Identify which cell holds the provided text, then report its (X, Y) central coordinate. 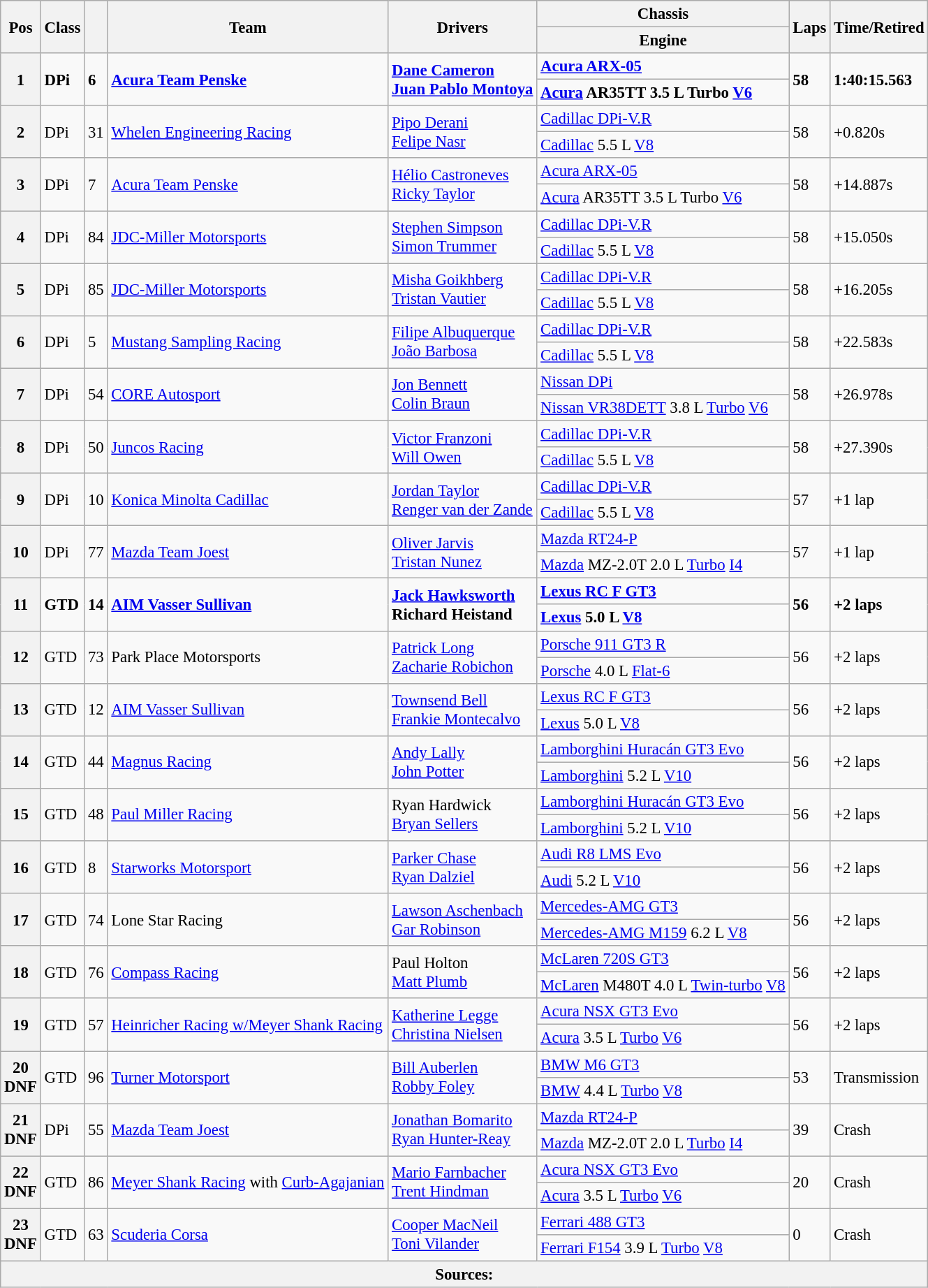
Dane Cameron Juan Pablo Montoya (462, 80)
63 (96, 1235)
18 (21, 972)
23DNF (21, 1235)
Victor Franzoni Will Owen (462, 447)
Class (63, 27)
Parker Chase Ryan Dalziel (462, 868)
Meyer Shank Racing with Curb-Agajanian (248, 1182)
Juncos Racing (248, 447)
85 (96, 289)
Mercedes-AMG M159 6.2 L V8 (663, 933)
53 (810, 1077)
Ferrari F154 3.9 L Turbo V8 (663, 1248)
Porsche 4.0 L Flat-6 (663, 671)
39 (810, 1130)
Katherine Legge Christina Nielsen (462, 1025)
Porsche 911 GT3 R (663, 644)
Jon Bennett Colin Braun (462, 394)
Starworks Motorsport (248, 868)
McLaren 720S GT3 (663, 959)
Jack Hawksworth Richard Heistand (462, 605)
Stephen Simpson Simon Trummer (462, 237)
Team (248, 27)
Oliver Jarvis Tristan Nunez (462, 552)
50 (96, 447)
0 (810, 1235)
CORE Autosport (248, 394)
Hélio Castroneves Ricky Taylor (462, 184)
21DNF (21, 1130)
Pos (21, 27)
Time/Retired (879, 27)
BMW M6 GT3 (663, 1064)
86 (96, 1182)
55 (96, 1130)
Mustang Sampling Racing (248, 342)
Mercedes-AMG GT3 (663, 907)
Lone Star Racing (248, 919)
+14.887s (879, 184)
44 (96, 763)
1:40:15.563 (879, 80)
31 (96, 131)
Townsend Bell Frankie Montecalvo (462, 710)
16 (21, 868)
Drivers (462, 27)
Audi 5.2 L V10 (663, 881)
Filipe Albuquerque João Barbosa (462, 342)
1 (21, 80)
Ferrari 488 GT3 (663, 1222)
9 (21, 500)
77 (96, 552)
Ryan Hardwick Bryan Sellers (462, 814)
Pipo Derani Felipe Nasr (462, 131)
15 (21, 814)
+26.978s (879, 394)
Park Place Motorsports (248, 657)
McLaren M480T 4.0 L Twin-turbo V8 (663, 986)
Andy Lally John Potter (462, 763)
Nissan DPi (663, 381)
3 (21, 184)
Laps (810, 27)
Compass Racing (248, 972)
20DNF (21, 1077)
+22.583s (879, 342)
Audi R8 LMS Evo (663, 854)
Misha Goikhberg Tristan Vautier (462, 289)
+27.390s (879, 447)
+15.050s (879, 237)
Transmission (879, 1077)
Patrick Long Zacharie Robichon (462, 657)
Bill Auberlen Robby Foley (462, 1077)
Sources: (464, 1274)
96 (96, 1077)
Nissan VR38DETT 3.8 L Turbo V6 (663, 408)
Lawson Aschenbach Gar Robinson (462, 919)
54 (96, 394)
Mario Farnbacher Trent Hindman (462, 1182)
BMW 4.4 L Turbo V8 (663, 1090)
Heinricher Racing w/Meyer Shank Racing (248, 1025)
76 (96, 972)
19 (21, 1025)
Scuderia Corsa (248, 1235)
Whelen Engineering Racing (248, 131)
4 (21, 237)
Turner Motorsport (248, 1077)
Jonathan Bomarito Ryan Hunter-Reay (462, 1130)
74 (96, 919)
13 (21, 710)
+0.820s (879, 131)
Jordan Taylor Renger van der Zande (462, 500)
20 (810, 1182)
48 (96, 814)
11 (21, 605)
2 (21, 131)
84 (96, 237)
73 (96, 657)
17 (21, 919)
Engine (663, 41)
Magnus Racing (248, 763)
Paul Miller Racing (248, 814)
Konica Minolta Cadillac (248, 500)
Paul Holton Matt Plumb (462, 972)
Chassis (663, 14)
+16.205s (879, 289)
Cooper MacNeil Toni Vilander (462, 1235)
22DNF (21, 1182)
